Return [X, Y] of the center of cell containing provided text 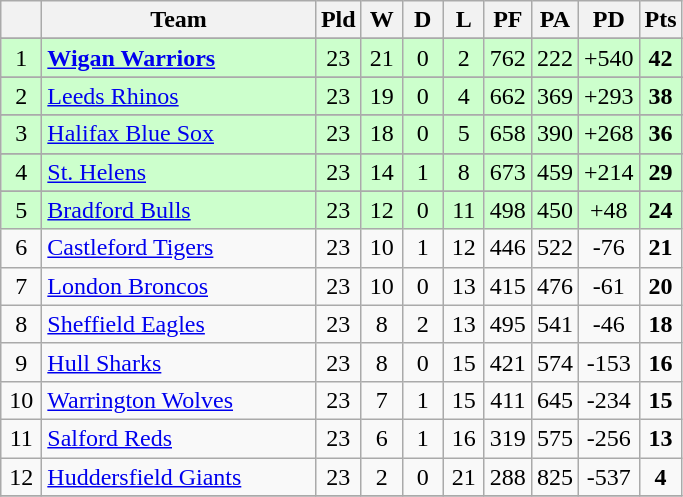
20 [660, 286]
PF [508, 20]
446 [508, 248]
575 [554, 438]
574 [554, 362]
-537 [608, 477]
Sheffield Eagles [179, 324]
645 [554, 400]
Wigan Warriors [179, 58]
415 [508, 286]
3 [22, 134]
Hull Sharks [179, 362]
+293 [608, 96]
411 [508, 400]
762 [508, 58]
-46 [608, 324]
+268 [608, 134]
541 [554, 324]
369 [554, 96]
+540 [608, 58]
Leeds Rhinos [179, 96]
Pts [660, 20]
662 [508, 96]
825 [554, 477]
St. Helens [179, 172]
459 [554, 172]
+214 [608, 172]
495 [508, 324]
14 [382, 172]
24 [660, 210]
PA [554, 20]
London Broncos [179, 286]
476 [554, 286]
Team [179, 20]
450 [554, 210]
+48 [608, 210]
522 [554, 248]
19 [382, 96]
W [382, 20]
673 [508, 172]
9 [22, 362]
36 [660, 134]
L [464, 20]
Pld [338, 20]
-153 [608, 362]
PD [608, 20]
421 [508, 362]
-256 [608, 438]
498 [508, 210]
Halifax Blue Sox [179, 134]
222 [554, 58]
D [422, 20]
658 [508, 134]
Salford Reds [179, 438]
-76 [608, 248]
390 [554, 134]
-61 [608, 286]
Huddersfield Giants [179, 477]
Warrington Wolves [179, 400]
319 [508, 438]
Bradford Bulls [179, 210]
Castleford Tigers [179, 248]
-234 [608, 400]
42 [660, 58]
38 [660, 96]
288 [508, 477]
29 [660, 172]
